Extract the [x, y] coordinate from the center of the cell holding the provided text.  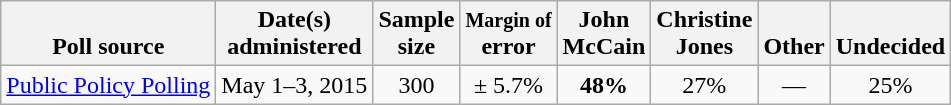
± 5.7% [508, 85]
JohnMcCain [604, 34]
27% [704, 85]
Poll source [108, 34]
ChristineJones [704, 34]
300 [416, 85]
48% [604, 85]
25% [890, 85]
Date(s)administered [294, 34]
— [794, 85]
Public Policy Polling [108, 85]
Samplesize [416, 34]
Undecided [890, 34]
Other [794, 34]
Margin oferror [508, 34]
May 1–3, 2015 [294, 85]
